Return the [X, Y] coordinate for the center point of the cell that contains the specified text.  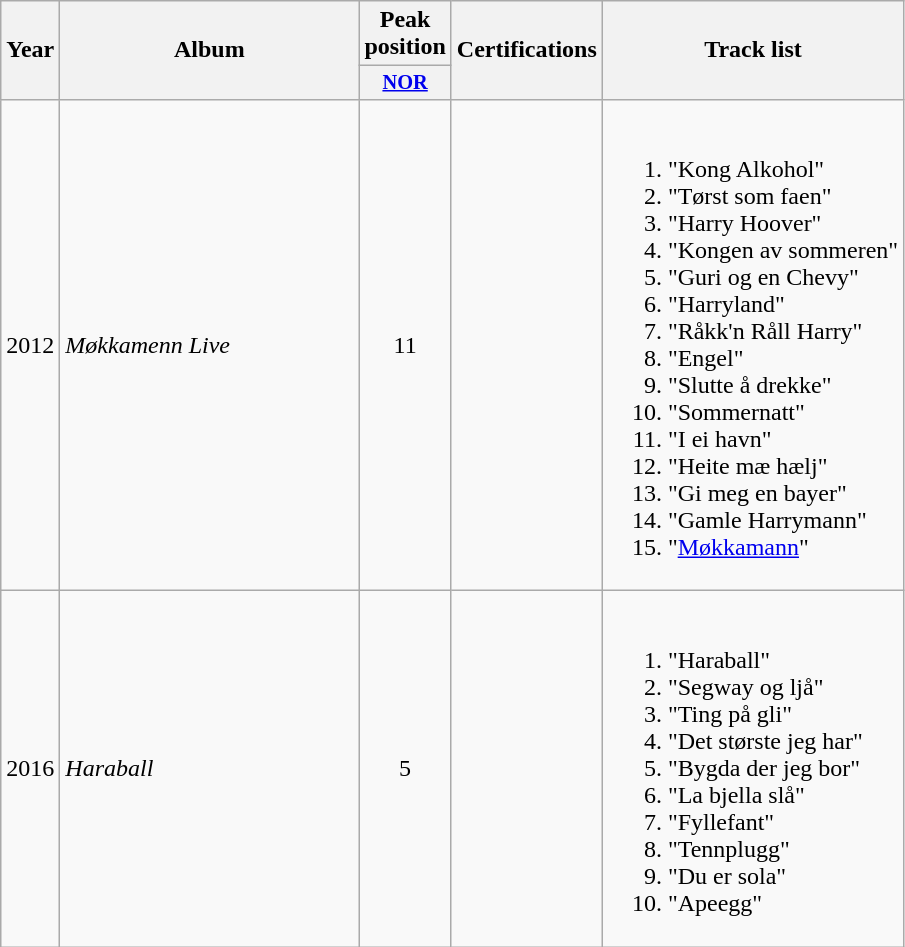
Track list [752, 50]
Album [210, 50]
Year [30, 50]
5 [405, 769]
11 [405, 344]
Haraball [210, 769]
NOR [405, 83]
Certifications [526, 50]
"Haraball""Segway og ljå""Ting på gli""Det største jeg har""Bygda der jeg bor""La bjella slå""Fyllefant""Tennplugg""Du er sola""Apeegg" [752, 769]
Møkkamenn Live [210, 344]
2012 [30, 344]
2016 [30, 769]
Peak position [405, 34]
